Locate the cell with the specified text and output its (X, Y) center coordinate. 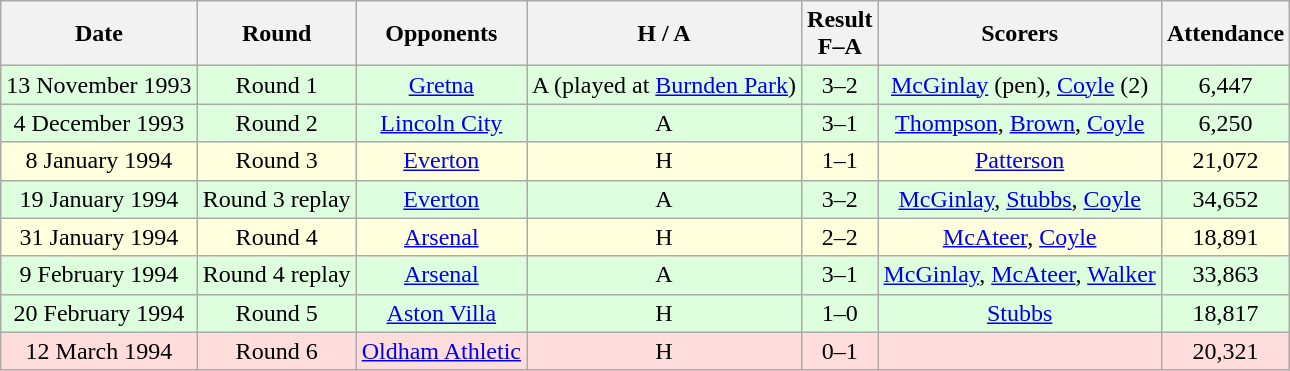
12 March 1994 (99, 351)
H / A (664, 34)
Oldham Athletic (441, 351)
34,652 (1225, 199)
Round 3 replay (276, 199)
Aston Villa (441, 313)
Scorers (1020, 34)
McGinlay, Stubbs, Coyle (1020, 199)
Round 1 (276, 85)
2–2 (840, 237)
Patterson (1020, 161)
Round 4 (276, 237)
Round 2 (276, 123)
20 February 1994 (99, 313)
31 January 1994 (99, 237)
18,891 (1225, 237)
1–1 (840, 161)
Stubbs (1020, 313)
McGinlay (pen), Coyle (2) (1020, 85)
19 January 1994 (99, 199)
McAteer, Coyle (1020, 237)
ResultF–A (840, 34)
6,447 (1225, 85)
20,321 (1225, 351)
Opponents (441, 34)
Round 5 (276, 313)
18,817 (1225, 313)
4 December 1993 (99, 123)
13 November 1993 (99, 85)
0–1 (840, 351)
33,863 (1225, 275)
6,250 (1225, 123)
Attendance (1225, 34)
21,072 (1225, 161)
A (played at Burnden Park) (664, 85)
Gretna (441, 85)
Lincoln City (441, 123)
Round 4 replay (276, 275)
9 February 1994 (99, 275)
Thompson, Brown, Coyle (1020, 123)
McGinlay, McAteer, Walker (1020, 275)
Round (276, 34)
Date (99, 34)
Round 6 (276, 351)
Round 3 (276, 161)
1–0 (840, 313)
8 January 1994 (99, 161)
